Extract the [x, y] coordinate from the center of the cell holding the provided text.  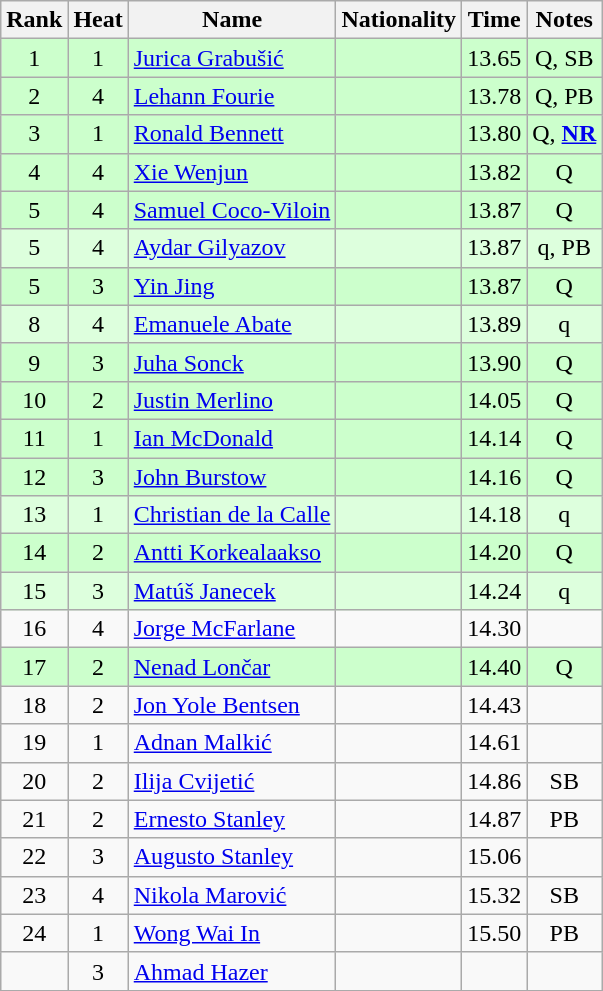
10 [34, 400]
15 [34, 591]
Q, PB [564, 96]
q, PB [564, 248]
Augusto Stanley [232, 857]
14.61 [494, 743]
Emanuele Abate [232, 324]
13.78 [494, 96]
15.06 [494, 857]
19 [34, 743]
Name [232, 20]
Matúš Janecek [232, 591]
Jurica Grabušić [232, 58]
9 [34, 362]
13 [34, 515]
Nationality [399, 20]
Nenad Lončar [232, 667]
John Burstow [232, 477]
13.89 [494, 324]
20 [34, 781]
Time [494, 20]
Samuel Coco-Viloin [232, 210]
15.50 [494, 933]
Rank [34, 20]
13.65 [494, 58]
Justin Merlino [232, 400]
14.87 [494, 819]
Nikola Marović [232, 895]
12 [34, 477]
14.18 [494, 515]
18 [34, 705]
14.86 [494, 781]
21 [34, 819]
Adnan Malkić [232, 743]
14.43 [494, 705]
Ernesto Stanley [232, 819]
Q, NR [564, 134]
Juha Sonck [232, 362]
16 [34, 629]
Q, SB [564, 58]
13.82 [494, 172]
14.16 [494, 477]
14.05 [494, 400]
14.20 [494, 553]
23 [34, 895]
Ahmad Hazer [232, 971]
Aydar Gilyazov [232, 248]
17 [34, 667]
14 [34, 553]
11 [34, 438]
Lehann Fourie [232, 96]
Jorge McFarlane [232, 629]
Notes [564, 20]
15.32 [494, 895]
Wong Wai In [232, 933]
Jon Yole Bentsen [232, 705]
13.90 [494, 362]
Antti Korkealaakso [232, 553]
Yin Jing [232, 286]
14.14 [494, 438]
22 [34, 857]
24 [34, 933]
14.24 [494, 591]
Christian de la Calle [232, 515]
Heat [98, 20]
Ilija Cvijetić [232, 781]
8 [34, 324]
Ian McDonald [232, 438]
Xie Wenjun [232, 172]
14.40 [494, 667]
13.80 [494, 134]
Ronald Bennett [232, 134]
14.30 [494, 629]
